Identify which cell holds the provided text, then report its [x, y] central coordinate. 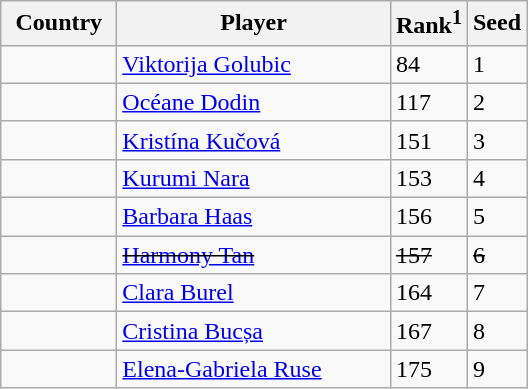
3 [496, 140]
Kurumi Nara [254, 178]
8 [496, 331]
2 [496, 102]
Seed [496, 24]
167 [428, 331]
Elena-Gabriela Ruse [254, 369]
175 [428, 369]
157 [428, 255]
Country [59, 24]
Cristina Bucșa [254, 331]
5 [496, 217]
151 [428, 140]
4 [496, 178]
164 [428, 293]
Barbara Haas [254, 217]
Viktorija Golubic [254, 64]
156 [428, 217]
153 [428, 178]
9 [496, 369]
Océane Dodin [254, 102]
Rank1 [428, 24]
6 [496, 255]
84 [428, 64]
Player [254, 24]
7 [496, 293]
Kristína Kučová [254, 140]
117 [428, 102]
Clara Burel [254, 293]
Harmony Tan [254, 255]
1 [496, 64]
